Return (x, y) of the center of cell containing provided text 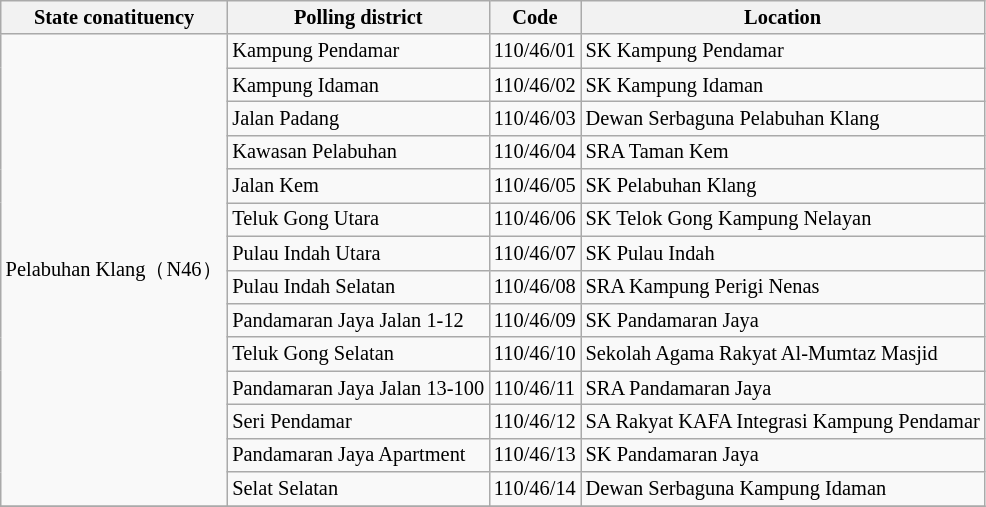
SRA Taman Kem (783, 152)
110/46/13 (535, 455)
SA Rakyat KAFA Integrasi Kampung Pendamar (783, 421)
110/46/07 (535, 253)
Sekolah Agama Rakyat Al-Mumtaz Masjid (783, 354)
Dewan Serbaguna Pelabuhan Klang (783, 118)
Kampung Pendamar (358, 51)
110/46/04 (535, 152)
SK Pelabuhan Klang (783, 186)
Seri Pendamar (358, 421)
SK Telok Gong Kampung Nelayan (783, 219)
Pulau Indah Selatan (358, 287)
110/46/11 (535, 388)
110/46/09 (535, 320)
SK Kampung Pendamar (783, 51)
Pandamaran Jaya Jalan 1-12 (358, 320)
Pulau Indah Utara (358, 253)
Selat Selatan (358, 489)
Kampung Idaman (358, 85)
Polling district (358, 17)
110/46/06 (535, 219)
SRA Pandamaran Jaya (783, 388)
Dewan Serbaguna Kampung Idaman (783, 489)
Location (783, 17)
110/46/01 (535, 51)
Teluk Gong Selatan (358, 354)
Pelabuhan Klang（N46） (114, 270)
110/46/03 (535, 118)
110/46/10 (535, 354)
Pandamaran Jaya Jalan 13-100 (358, 388)
Jalan Padang (358, 118)
SK Kampung Idaman (783, 85)
Code (535, 17)
Kawasan Pelabuhan (358, 152)
SRA Kampung Perigi Nenas (783, 287)
Jalan Kem (358, 186)
Pandamaran Jaya Apartment (358, 455)
110/46/08 (535, 287)
110/46/12 (535, 421)
110/46/02 (535, 85)
State conatituency (114, 17)
Teluk Gong Utara (358, 219)
110/46/05 (535, 186)
110/46/14 (535, 489)
SK Pulau Indah (783, 253)
